Locate the cell with the specified text and output its [x, y] center coordinate. 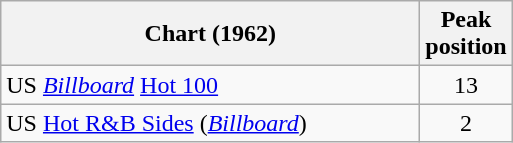
Chart (1962) [210, 34]
US Billboard Hot 100 [210, 85]
13 [466, 85]
2 [466, 123]
Peakposition [466, 34]
US Hot R&B Sides (Billboard) [210, 123]
